Extract the [X, Y] coordinate from the center of the cell holding the provided text.  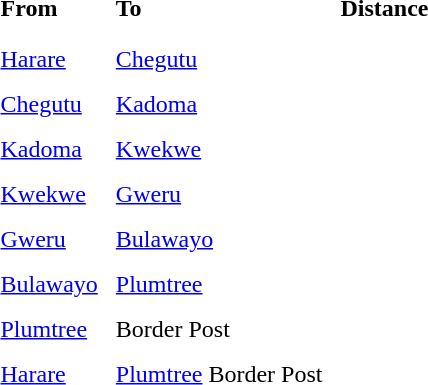
Kwekwe [219, 149]
Chegutu [219, 59]
Bulawayo [219, 239]
Gweru [219, 194]
Plumtree [219, 284]
Border Post [219, 329]
Kadoma [219, 104]
